Identify which cell holds the provided text, then report its [x, y] central coordinate. 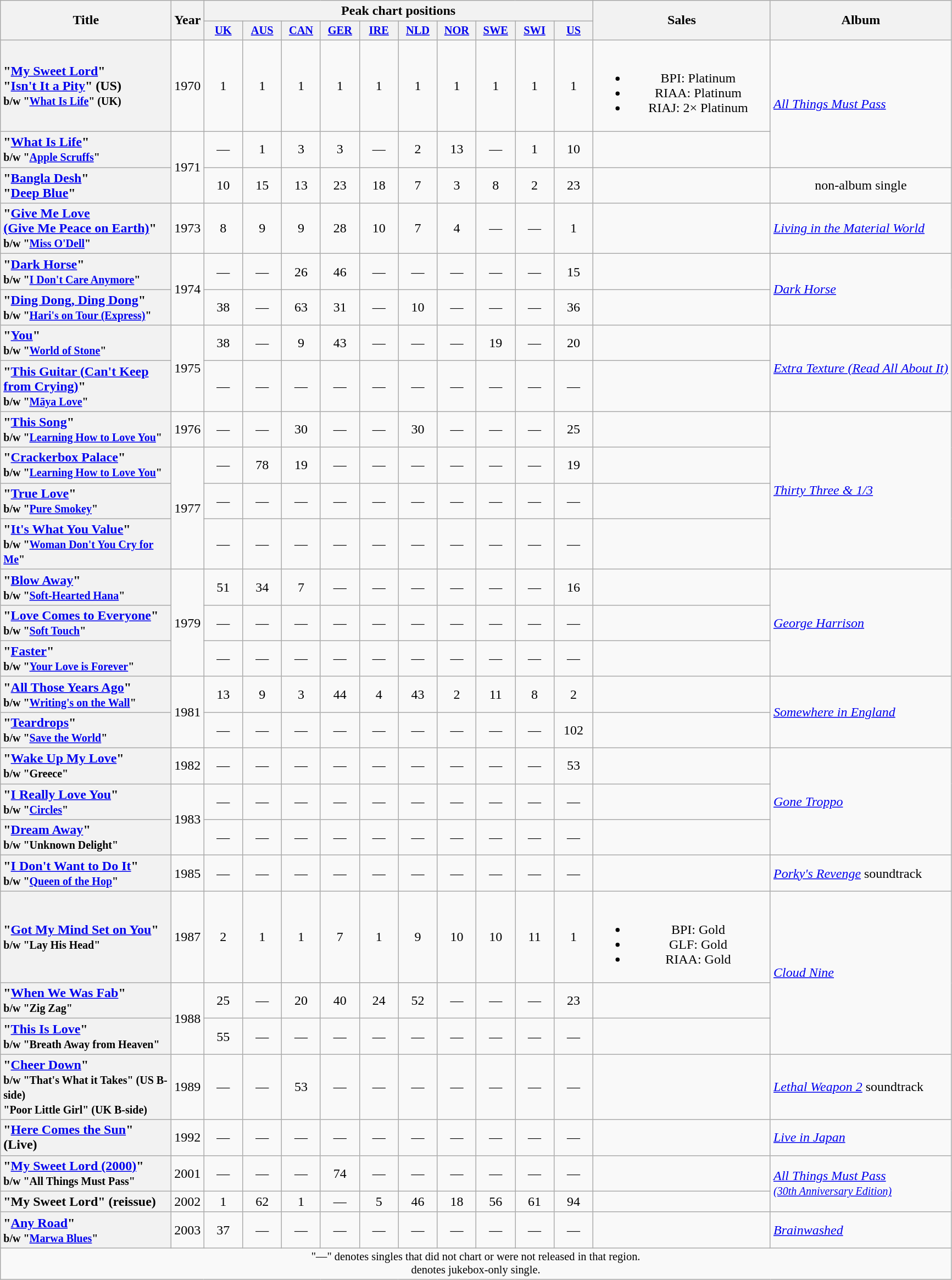
"—" denotes singles that did not chart or were not released in that region. denotes jukebox-only single. [476, 1264]
24 [379, 1001]
"Teardrops"b/w "Save the World" [86, 730]
1974 [188, 290]
37 [223, 1229]
Somewhere in England [860, 712]
IRE [379, 31]
"My Sweet Lord (2000)" b/w "All Things Must Pass" [86, 1173]
1971 [188, 168]
"When We Was Fab"b/w "Zig Zag" [86, 1001]
62 [263, 1201]
1982 [188, 766]
"I Don't Want to Do It"b/w "Queen of the Hop" [86, 873]
"Dark Horse"b/w "I Don't Care Anymore" [86, 271]
94 [574, 1201]
31 [339, 308]
51 [223, 587]
1983 [188, 820]
78 [263, 465]
40 [339, 1001]
102 [574, 730]
"This Is Love"b/w "Breath Away from Heaven" [86, 1036]
"True Love"b/w "Pure Smokey" [86, 501]
BPI: GoldGLF: GoldRIAA: Gold [681, 937]
NOR [457, 31]
Brainwashed [860, 1229]
"Bangla Desh""Deep Blue" [86, 186]
1981 [188, 712]
GER [339, 31]
"Crackerbox Palace"b/w "Learning How to Love You" [86, 465]
Peak chart positions [399, 11]
"Dream Away"b/w "Unknown Delight" [86, 837]
34 [263, 587]
George Harrison [860, 623]
1970 [188, 86]
"I Really Love You"b/w "Circles" [86, 802]
2001 [188, 1173]
Living in the Material World [860, 229]
"All Those Years Ago"b/w "Writing's on the Wall" [86, 694]
NLD [417, 31]
Lethal Weapon 2 soundtrack [860, 1087]
"Here Comes the Sun" (Live) [86, 1137]
1975 [188, 368]
1979 [188, 623]
US [574, 31]
1985 [188, 873]
36 [574, 308]
Porky's Revenge soundtrack [860, 873]
56 [496, 1201]
44 [339, 694]
Gone Troppo [860, 802]
"Blow Away"b/w "Soft-Hearted Hana" [86, 587]
"Ding Dong, Ding Dong"b/w "Hari's on Tour (Express)" [86, 308]
Album [860, 20]
26 [301, 271]
"My Sweet Lord" (reissue) [86, 1201]
Thirty Three & 1/3 [860, 490]
16 [574, 587]
"Got My Mind Set on You"b/w "Lay His Head" [86, 937]
1992 [188, 1137]
"Wake Up My Love"b/w "Greece" [86, 766]
"Faster"b/w "Your Love is Forever" [86, 658]
1977 [188, 508]
55 [223, 1036]
Extra Texture (Read All About It) [860, 368]
non-album single [860, 186]
2002 [188, 1201]
1976 [188, 430]
Title [86, 20]
Year [188, 20]
"This Song"b/w "Learning How to Love You" [86, 430]
1989 [188, 1087]
1987 [188, 937]
1973 [188, 229]
63 [301, 308]
All Things Must Pass [860, 103]
Live in Japan [860, 1137]
"Any Road"b/w "Marwa Blues" [86, 1229]
CAN [301, 31]
AUS [263, 31]
SWE [496, 31]
UK [223, 31]
1988 [188, 1019]
SWI [535, 31]
"Cheer Down"b/w "That's What it Takes" (US B-side) "Poor Little Girl" (UK B-side) [86, 1087]
Cloud Nine [860, 972]
"You"b/w "World of Stone" [86, 343]
74 [339, 1173]
All Things Must Pass(30th Anniversary Edition) [860, 1183]
5 [379, 1201]
BPI: PlatinumRIAA: PlatinumRIAJ: 2× Platinum [681, 86]
"This Guitar (Can't Keep from Crying)"b/w "Māya Love" [86, 386]
"What Is Life"b/w "Apple Scruffs" [86, 149]
Dark Horse [860, 290]
52 [417, 1001]
"It's What You Value"b/w "Woman Don't You Cry for Me" [86, 544]
"Love Comes to Everyone"b/w "Soft Touch" [86, 623]
"My Sweet Lord""Isn't It a Pity" (US)b/w "What Is Life" (UK) [86, 86]
Sales [681, 20]
61 [535, 1201]
2003 [188, 1229]
"Give Me Love(Give Me Peace on Earth)"b/w "Miss O'Dell" [86, 229]
28 [339, 229]
